Determine the [x, y] coordinate at the center of the cell enclosing the given text.  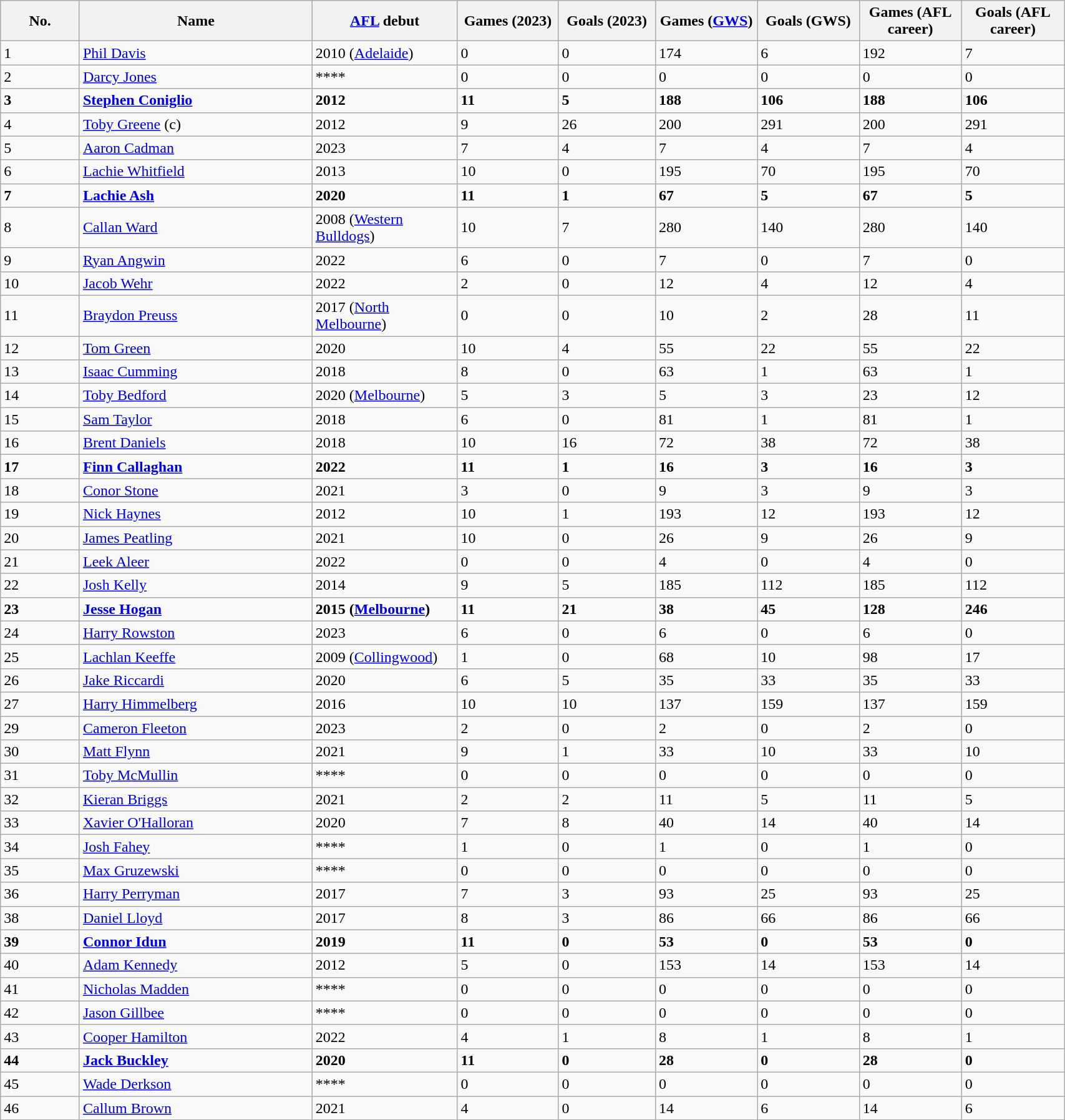
Aaron Cadman [196, 148]
Darcy Jones [196, 77]
Cooper Hamilton [196, 1036]
Brent Daniels [196, 443]
Jesse Hogan [196, 609]
24 [40, 633]
Connor Idun [196, 942]
Goals (2023) [606, 21]
41 [40, 989]
Sam Taylor [196, 419]
32 [40, 799]
Games (GWS) [706, 21]
46 [40, 1108]
42 [40, 1013]
Games (AFL career) [910, 21]
2008 (Western Bulldogs) [384, 227]
Tom Green [196, 348]
2016 [384, 704]
Wade Derkson [196, 1084]
2009 (Collingwood) [384, 656]
Nick Haynes [196, 514]
Cameron Fleeton [196, 728]
Daniel Lloyd [196, 918]
44 [40, 1060]
34 [40, 847]
No. [40, 21]
Finn Callaghan [196, 467]
Stephen Coniglio [196, 100]
68 [706, 656]
Goals (GWS) [809, 21]
Jacob Wehr [196, 283]
18 [40, 490]
Toby Greene (c) [196, 124]
Matt Flynn [196, 752]
Xavier O'Halloran [196, 823]
Name [196, 21]
30 [40, 752]
15 [40, 419]
Jason Gillbee [196, 1013]
Jack Buckley [196, 1060]
Braydon Preuss [196, 316]
Kieran Briggs [196, 799]
Callan Ward [196, 227]
Adam Kennedy [196, 965]
Lachie Whitfield [196, 172]
2013 [384, 172]
Goals (AFL career) [1013, 21]
Games (2023) [508, 21]
Nicholas Madden [196, 989]
Isaac Cumming [196, 372]
174 [706, 53]
Jake Riccardi [196, 680]
Harry Himmelberg [196, 704]
Lachie Ash [196, 195]
Callum Brown [196, 1108]
31 [40, 776]
2017 (North Melbourne) [384, 316]
20 [40, 538]
39 [40, 942]
Josh Fahey [196, 847]
2010 (Adelaide) [384, 53]
2015 (Melbourne) [384, 609]
2019 [384, 942]
246 [1013, 609]
Conor Stone [196, 490]
AFL debut [384, 21]
43 [40, 1036]
Lachlan Keeffe [196, 656]
Toby Bedford [196, 396]
Max Gruzewski [196, 870]
Ryan Angwin [196, 260]
36 [40, 894]
Toby McMullin [196, 776]
Josh Kelly [196, 585]
Leek Aleer [196, 562]
2020 (Melbourne) [384, 396]
192 [910, 53]
Phil Davis [196, 53]
Harry Perryman [196, 894]
27 [40, 704]
19 [40, 514]
Harry Rowston [196, 633]
2014 [384, 585]
98 [910, 656]
13 [40, 372]
128 [910, 609]
29 [40, 728]
James Peatling [196, 538]
